Scan for the cell matching the given text and deliver its (x, y) coordinate at center. 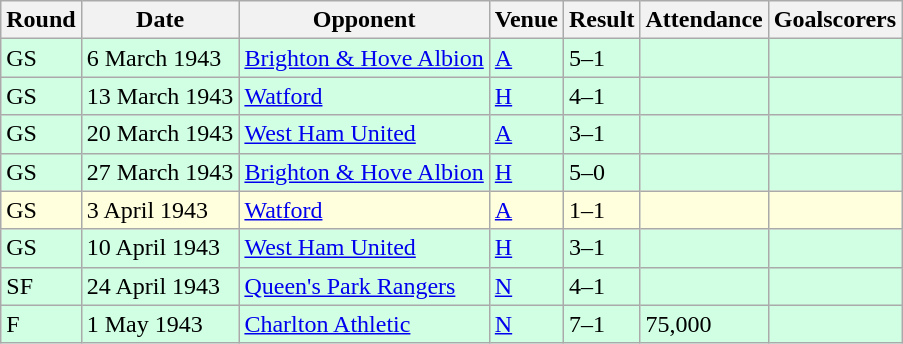
Result (602, 20)
F (41, 324)
10 April 1943 (160, 248)
Goalscorers (834, 20)
Opponent (364, 20)
SF (41, 286)
Round (41, 20)
7–1 (602, 324)
Queen's Park Rangers (364, 286)
5–1 (602, 58)
6 March 1943 (160, 58)
24 April 1943 (160, 286)
13 March 1943 (160, 96)
Date (160, 20)
Charlton Athletic (364, 324)
27 March 1943 (160, 172)
1–1 (602, 210)
3 April 1943 (160, 210)
5–0 (602, 172)
75,000 (704, 324)
Attendance (704, 20)
Venue (526, 20)
20 March 1943 (160, 134)
1 May 1943 (160, 324)
